Detect which cell encompasses the target text, then output its [X, Y] center coordinate. 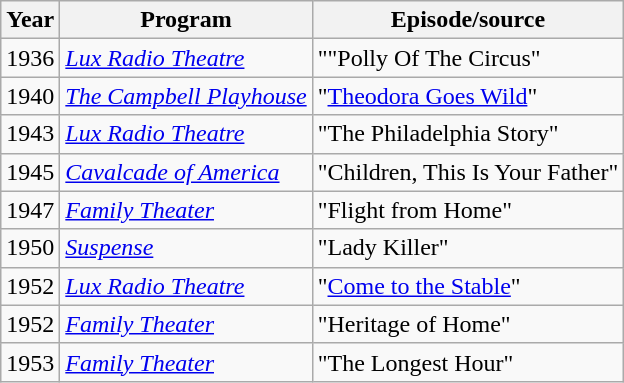
1940 [30, 96]
The Campbell Playhouse [186, 96]
Episode/source [468, 20]
"Theodora Goes Wild" [468, 96]
"Lady Killer" [468, 248]
1953 [30, 362]
Program [186, 20]
1943 [30, 134]
1950 [30, 248]
Year [30, 20]
""Polly Of The Circus" [468, 58]
1947 [30, 210]
"Children, This Is Your Father" [468, 172]
1936 [30, 58]
Cavalcade of America [186, 172]
1945 [30, 172]
"Heritage of Home" [468, 324]
"Flight from Home" [468, 210]
Suspense [186, 248]
"Come to the Stable" [468, 286]
"The Philadelphia Story" [468, 134]
"The Longest Hour" [468, 362]
